Provide the (X, Y) coordinate of the cell's center where the given text is located.  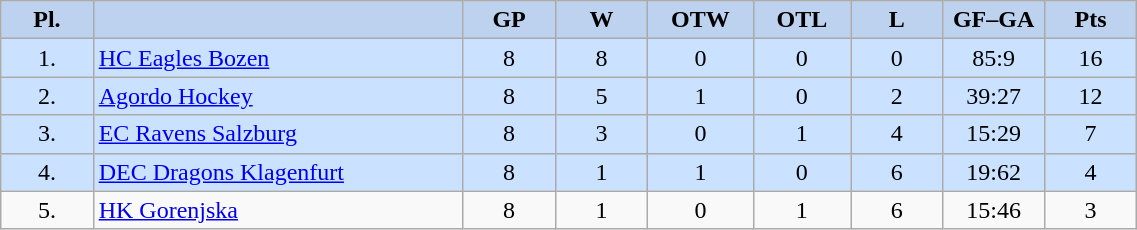
GP (509, 20)
EC Ravens Salzburg (278, 134)
Pts (1090, 20)
85:9 (994, 58)
3. (47, 134)
HC Eagles Bozen (278, 58)
12 (1090, 96)
15:46 (994, 210)
2 (896, 96)
DEC Dragons Klagenfurt (278, 172)
OTL (802, 20)
1. (47, 58)
5 (601, 96)
W (601, 20)
Agordo Hockey (278, 96)
5. (47, 210)
GF–GA (994, 20)
Pl. (47, 20)
HK Gorenjska (278, 210)
OTW (700, 20)
16 (1090, 58)
4. (47, 172)
15:29 (994, 134)
L (896, 20)
39:27 (994, 96)
7 (1090, 134)
19:62 (994, 172)
2. (47, 96)
